Determine the (X, Y) coordinate at the center of the cell enclosing the given text.  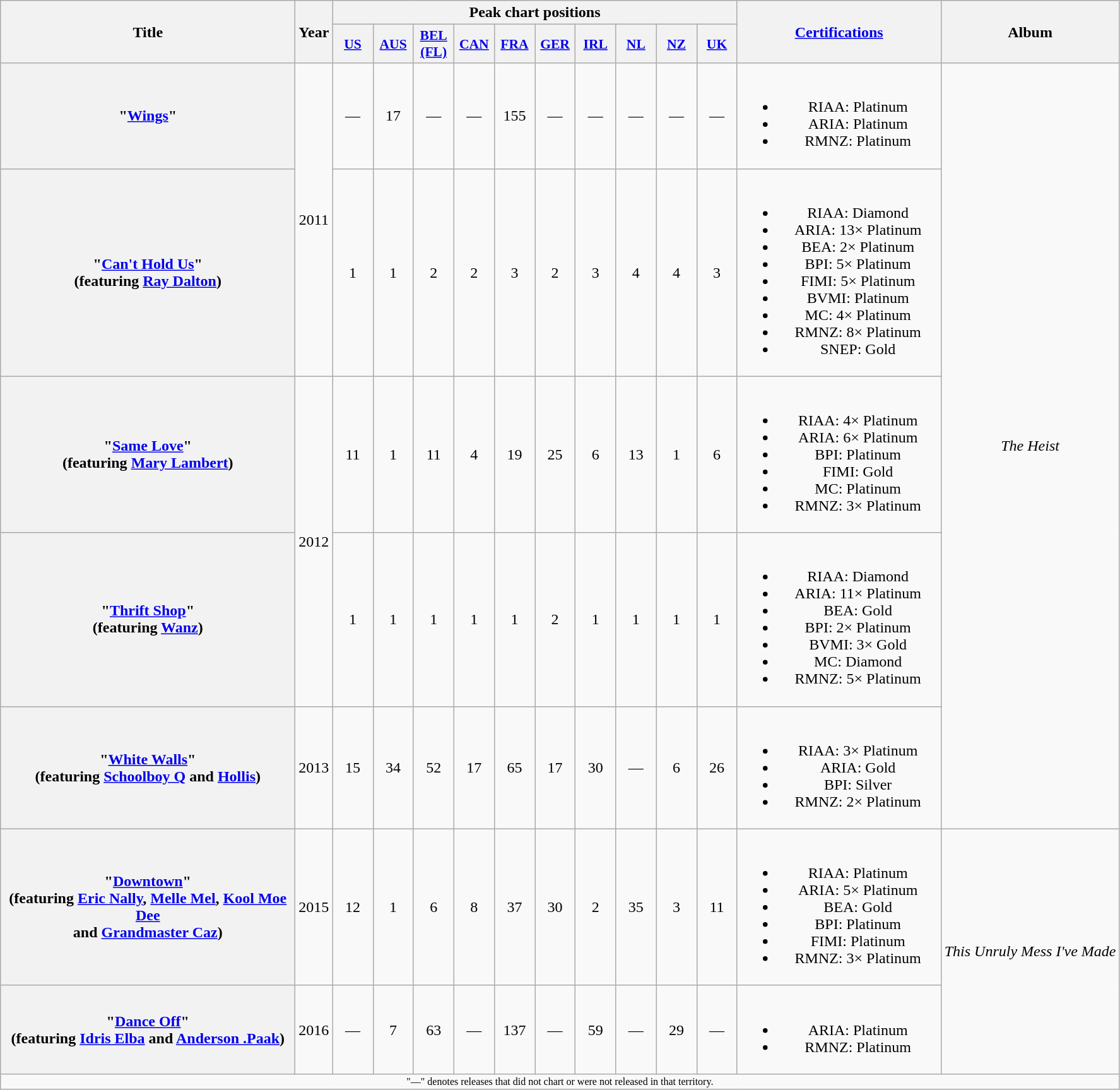
NZ (676, 44)
IRL (596, 44)
RIAA: 3× PlatinumARIA: GoldBPI: SilverRMNZ: 2× Platinum (839, 767)
NL (636, 44)
Album (1030, 32)
15 (353, 767)
UK (717, 44)
25 (555, 454)
Title (148, 32)
FRA (514, 44)
AUS (393, 44)
"Downtown"(featuring Eric Nally, Melle Mel, Kool Moe Deeand Grandmaster Caz) (148, 907)
2012 (314, 542)
37 (514, 907)
BEL(FL) (433, 44)
"Thrift Shop"(featuring Wanz) (148, 620)
RIAA: DiamondARIA: 11× PlatinumBEA: GoldBPI: 2× PlatinumBVMI: 3× GoldMC: DiamondRMNZ: 5× Platinum (839, 620)
12 (353, 907)
34 (393, 767)
ARIA: PlatinumRMNZ: Platinum (839, 1029)
"Can't Hold Us"(featuring Ray Dalton) (148, 273)
Certifications (839, 32)
Year (314, 32)
US (353, 44)
2011 (314, 220)
"Wings" (148, 116)
52 (433, 767)
29 (676, 1029)
26 (717, 767)
2016 (314, 1029)
59 (596, 1029)
2015 (314, 907)
"Dance Off"(featuring Idris Elba and Anderson .Paak) (148, 1029)
8 (474, 907)
"White Walls"(featuring Schoolboy Q and Hollis) (148, 767)
GER (555, 44)
The Heist (1030, 446)
CAN (474, 44)
155 (514, 116)
7 (393, 1029)
This Unruly Mess I've Made (1030, 951)
"—" denotes releases that did not chart or were not released in that territory. (560, 1081)
Peak chart positions (535, 13)
RIAA: 4× PlatinumARIA: 6× PlatinumBPI: PlatinumFIMI: GoldMC: Platinum RMNZ: 3× Platinum (839, 454)
65 (514, 767)
"Same Love"(featuring Mary Lambert) (148, 454)
63 (433, 1029)
35 (636, 907)
RIAA: DiamondARIA: 13× PlatinumBEA: 2× PlatinumBPI: 5× PlatinumFIMI: 5× PlatinumBVMI: PlatinumMC: 4× PlatinumRMNZ: 8× PlatinumSNEP: Gold (839, 273)
13 (636, 454)
2013 (314, 767)
RIAA: PlatinumARIA: 5× PlatinumBEA: GoldBPI: PlatinumFIMI: PlatinumRMNZ: 3× Platinum (839, 907)
19 (514, 454)
137 (514, 1029)
RIAA: PlatinumARIA: PlatinumRMNZ: Platinum (839, 116)
